Find where the given text appears and provide that cell's center as [X, Y] coordinate. 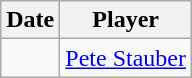
Pete Stauber [126, 58]
Player [126, 20]
Date [30, 20]
